Locate the cell with the specified text and output its [x, y] center coordinate. 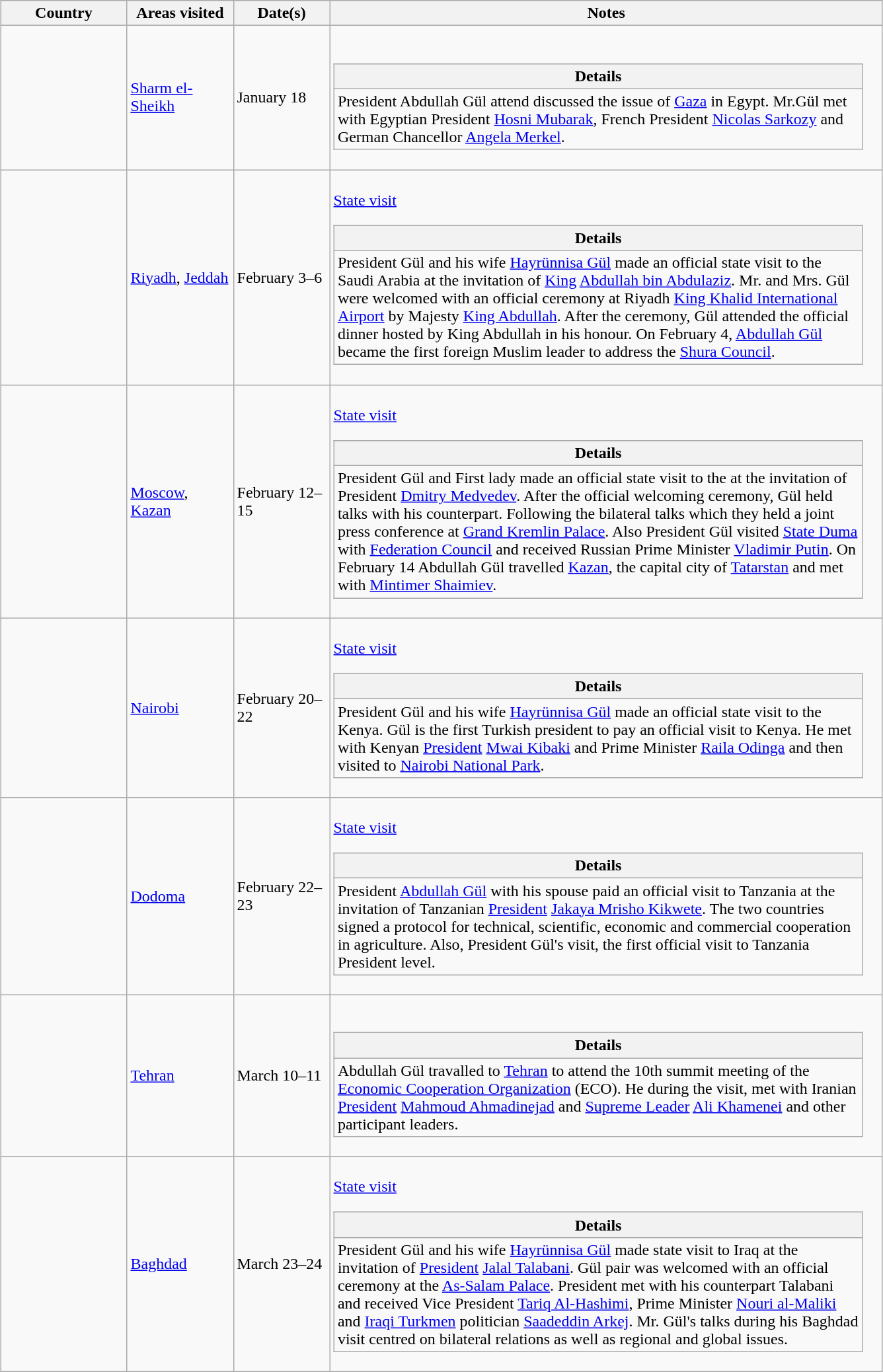
February 3–6 [282, 277]
Notes [606, 13]
Sharm el-Sheikh [180, 98]
Riyadh, Jeddah [180, 277]
Date(s) [282, 13]
February 12–15 [282, 501]
March 10–11 [282, 1076]
March 23–24 [282, 1264]
Dodoma [180, 896]
Areas visited [180, 13]
Baghdad [180, 1264]
February 20–22 [282, 708]
Moscow, Kazan [180, 501]
Nairobi [180, 708]
Country [63, 13]
January 18 [282, 98]
February 22–23 [282, 896]
Tehran [180, 1076]
